Locate the cell with the specified text and output its [X, Y] center coordinate. 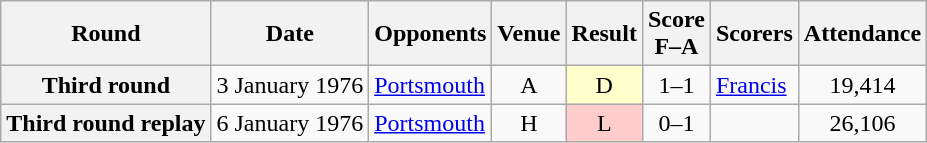
Francis [754, 85]
H [529, 123]
0–1 [676, 123]
D [604, 85]
ScoreF–A [676, 34]
Round [106, 34]
Venue [529, 34]
19,414 [862, 85]
A [529, 85]
L [604, 123]
1–1 [676, 85]
26,106 [862, 123]
Scorers [754, 34]
Third round replay [106, 123]
Attendance [862, 34]
Opponents [430, 34]
6 January 1976 [290, 123]
Date [290, 34]
Third round [106, 85]
Result [604, 34]
3 January 1976 [290, 85]
